Capture the cell that displays the provided text and extract its (x, y) central coordinate. 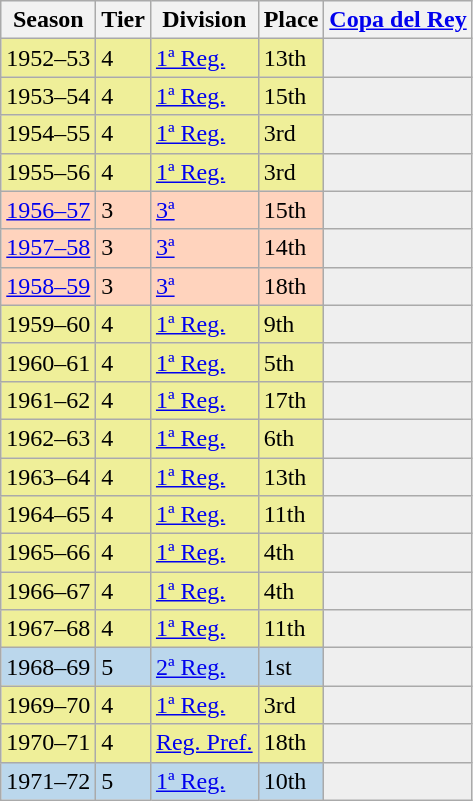
1968–69 (48, 667)
5th (291, 362)
1966–67 (48, 591)
1956–57 (48, 210)
1959–60 (48, 324)
Reg. Pref. (204, 743)
1955–56 (48, 172)
1965–66 (48, 553)
1958–59 (48, 286)
2ª Reg. (204, 667)
1962–63 (48, 438)
1960–61 (48, 362)
14th (291, 248)
6th (291, 438)
1953–54 (48, 96)
1957–58 (48, 248)
1969–70 (48, 705)
Place (291, 20)
Division (204, 20)
1964–65 (48, 515)
10th (291, 781)
Tier (124, 20)
17th (291, 400)
1952–53 (48, 58)
1970–71 (48, 743)
1954–55 (48, 134)
1st (291, 667)
1961–62 (48, 400)
1971–72 (48, 781)
Copa del Rey (398, 20)
1967–68 (48, 629)
9th (291, 324)
1963–64 (48, 477)
Season (48, 20)
